Return (x, y) of the center of cell containing provided text 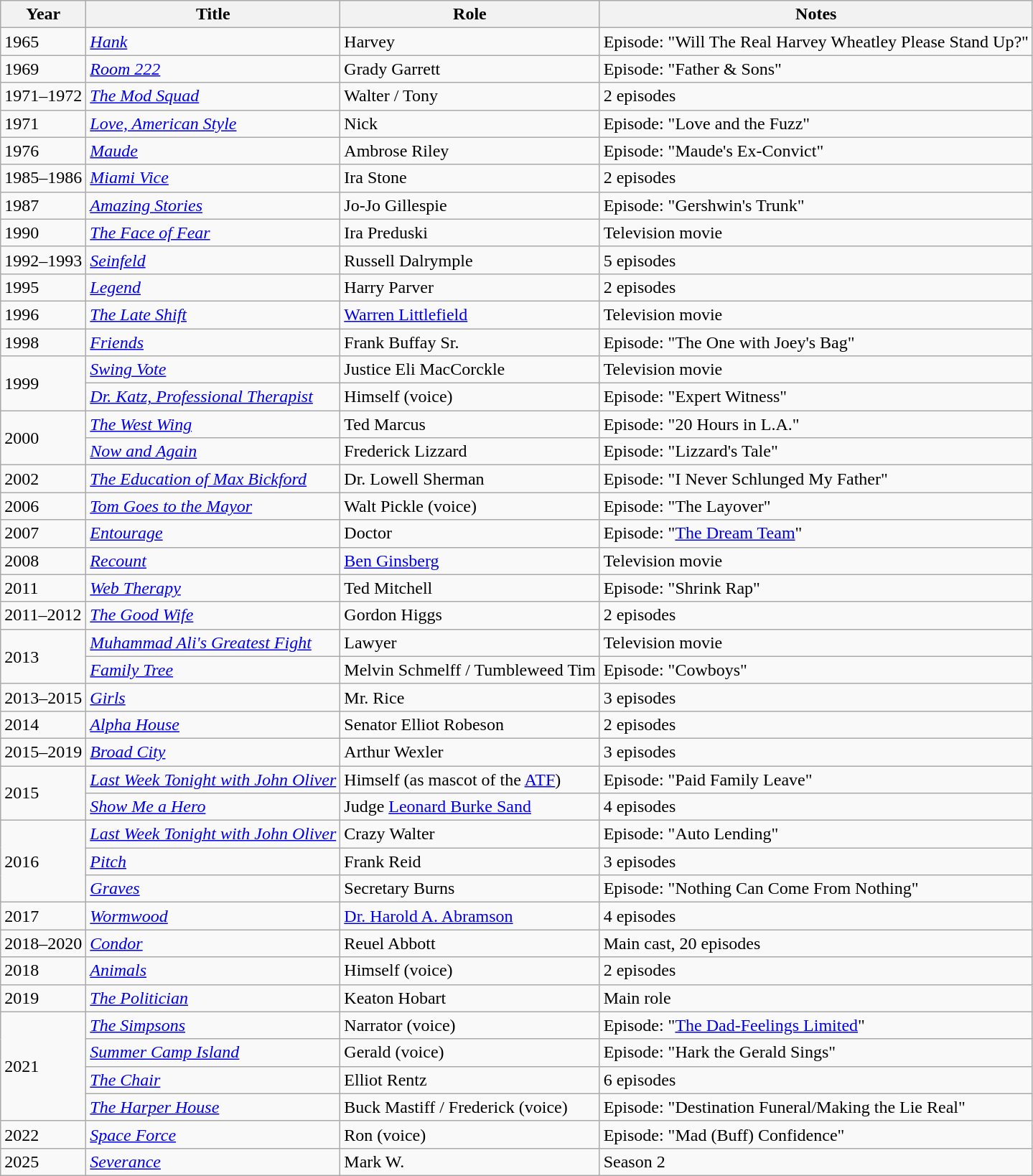
Episode: "The Layover" (815, 506)
Episode: "Mad (Buff) Confidence" (815, 1134)
Ted Marcus (469, 424)
5 episodes (815, 260)
Girls (213, 697)
2002 (43, 479)
The Harper House (213, 1107)
Lawyer (469, 643)
Episode: "Will The Real Harvey Wheatley Please Stand Up?" (815, 42)
1971 (43, 123)
1969 (43, 69)
Year (43, 14)
2011–2012 (43, 615)
Role (469, 14)
The Mod Squad (213, 96)
Gordon Higgs (469, 615)
2013 (43, 656)
Harry Parver (469, 287)
Harvey (469, 42)
Jo-Jo Gillespie (469, 205)
Keaton Hobart (469, 998)
Episode: "Hark the Gerald Sings" (815, 1053)
2021 (43, 1066)
Grady Garrett (469, 69)
Main role (815, 998)
Justice Eli MacCorckle (469, 370)
Melvin Schmelff / Tumbleweed Tim (469, 670)
1998 (43, 342)
Miami Vice (213, 178)
2000 (43, 438)
1965 (43, 42)
2014 (43, 724)
Frank Buffay Sr. (469, 342)
Alpha House (213, 724)
Ted Mitchell (469, 588)
Ron (voice) (469, 1134)
Episode: "Shrink Rap" (815, 588)
Graves (213, 889)
Episode: "Cowboys" (815, 670)
Dr. Lowell Sherman (469, 479)
Episode: "Nothing Can Come From Nothing" (815, 889)
2025 (43, 1162)
1990 (43, 233)
Animals (213, 971)
2018 (43, 971)
Ira Preduski (469, 233)
Episode: "Auto Lending" (815, 834)
Episode: "Expert Witness" (815, 397)
Notes (815, 14)
2007 (43, 533)
Recount (213, 561)
Reuel Abbott (469, 943)
The Good Wife (213, 615)
Himself (as mascot of the ATF) (469, 779)
Condor (213, 943)
The Late Shift (213, 314)
Ira Stone (469, 178)
Show Me a Hero (213, 807)
Dr. Katz, Professional Therapist (213, 397)
Episode: "20 Hours in L.A." (815, 424)
Episode: "Father & Sons" (815, 69)
Episode: "The Dad-Feelings Limited" (815, 1025)
The Face of Fear (213, 233)
2017 (43, 916)
Episode: "Love and the Fuzz" (815, 123)
Family Tree (213, 670)
The Chair (213, 1080)
The West Wing (213, 424)
Season 2 (815, 1162)
Doctor (469, 533)
Web Therapy (213, 588)
Walter / Tony (469, 96)
Space Force (213, 1134)
Gerald (voice) (469, 1053)
Episode: "The Dream Team" (815, 533)
Episode: "Paid Family Leave" (815, 779)
Narrator (voice) (469, 1025)
Summer Camp Island (213, 1053)
1999 (43, 383)
Severance (213, 1162)
Secretary Burns (469, 889)
Seinfeld (213, 260)
Broad City (213, 752)
2022 (43, 1134)
Episode: "Maude's Ex-Convict" (815, 151)
2006 (43, 506)
Maude (213, 151)
Friends (213, 342)
Ben Ginsberg (469, 561)
2019 (43, 998)
Title (213, 14)
Ambrose Riley (469, 151)
Senator Elliot Robeson (469, 724)
1996 (43, 314)
The Politician (213, 998)
Dr. Harold A. Abramson (469, 916)
Hank (213, 42)
The Education of Max Bickford (213, 479)
Buck Mastiff / Frederick (voice) (469, 1107)
Episode: "Lizzard's Tale" (815, 452)
Elliot Rentz (469, 1080)
Swing Vote (213, 370)
2011 (43, 588)
Room 222 (213, 69)
Muhammad Ali's Greatest Fight (213, 643)
6 episodes (815, 1080)
Walt Pickle (voice) (469, 506)
Warren Littlefield (469, 314)
Amazing Stories (213, 205)
Now and Again (213, 452)
Tom Goes to the Mayor (213, 506)
Frank Reid (469, 862)
Mark W. (469, 1162)
2016 (43, 862)
Entourage (213, 533)
Judge Leonard Burke Sand (469, 807)
Episode: "Destination Funeral/Making the Lie Real" (815, 1107)
Episode: "Gershwin's Trunk" (815, 205)
2015–2019 (43, 752)
1987 (43, 205)
1992–1993 (43, 260)
Frederick Lizzard (469, 452)
Legend (213, 287)
Episode: "I Never Schlunged My Father" (815, 479)
Wormwood (213, 916)
Main cast, 20 episodes (815, 943)
The Simpsons (213, 1025)
Pitch (213, 862)
2013–2015 (43, 697)
Love, American Style (213, 123)
1976 (43, 151)
Nick (469, 123)
Crazy Walter (469, 834)
Mr. Rice (469, 697)
1995 (43, 287)
2018–2020 (43, 943)
2015 (43, 793)
Episode: "The One with Joey's Bag" (815, 342)
1971–1972 (43, 96)
1985–1986 (43, 178)
2008 (43, 561)
Russell Dalrymple (469, 260)
Arthur Wexler (469, 752)
